Return the (x, y) coordinate for the center point of the cell that contains the specified text.  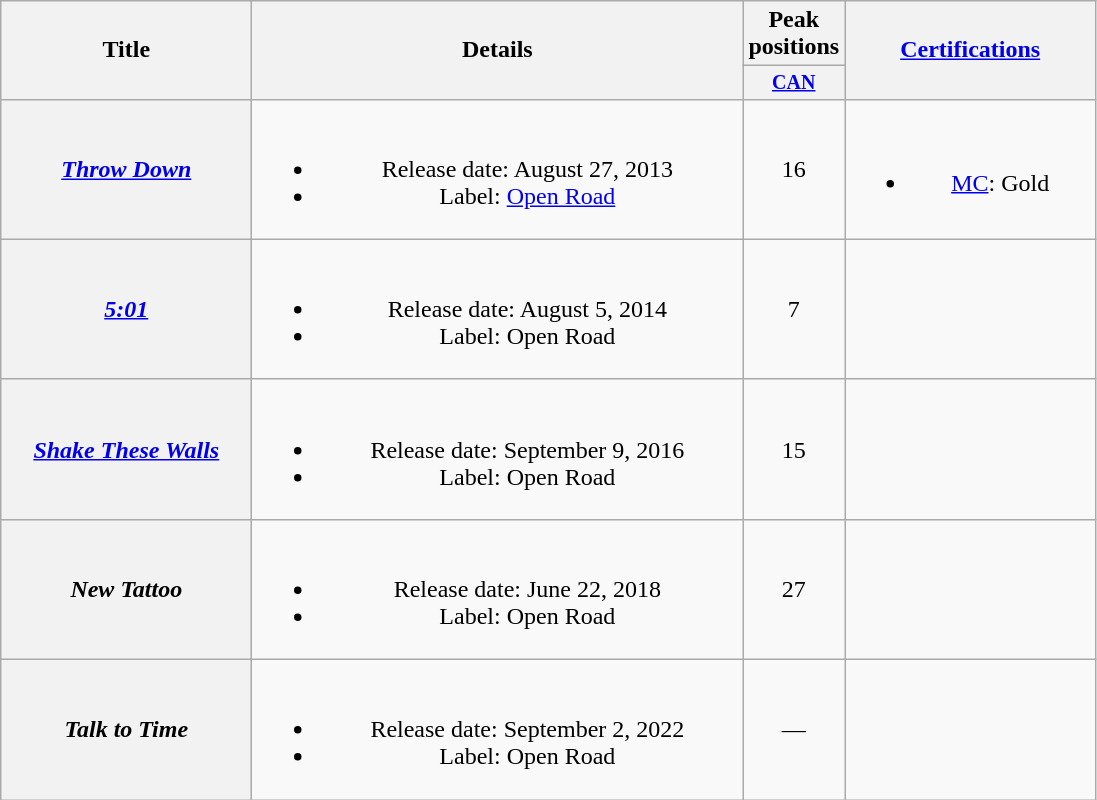
15 (794, 449)
7 (794, 309)
27 (794, 589)
Peak positions (794, 34)
16 (794, 169)
5:01 (126, 309)
— (794, 730)
CAN (794, 82)
Talk to Time (126, 730)
Certifications (970, 50)
New Tattoo (126, 589)
Shake These Walls (126, 449)
Details (498, 50)
Release date: August 5, 2014Label: Open Road (498, 309)
Release date: September 2, 2022Label: Open Road (498, 730)
MC: Gold (970, 169)
Release date: September 9, 2016Label: Open Road (498, 449)
Title (126, 50)
Release date: June 22, 2018Label: Open Road (498, 589)
Release date: August 27, 2013Label: Open Road (498, 169)
Throw Down (126, 169)
